Pinpoint the cell where the given text exists, returning its [X, Y] midpoint coordinate. 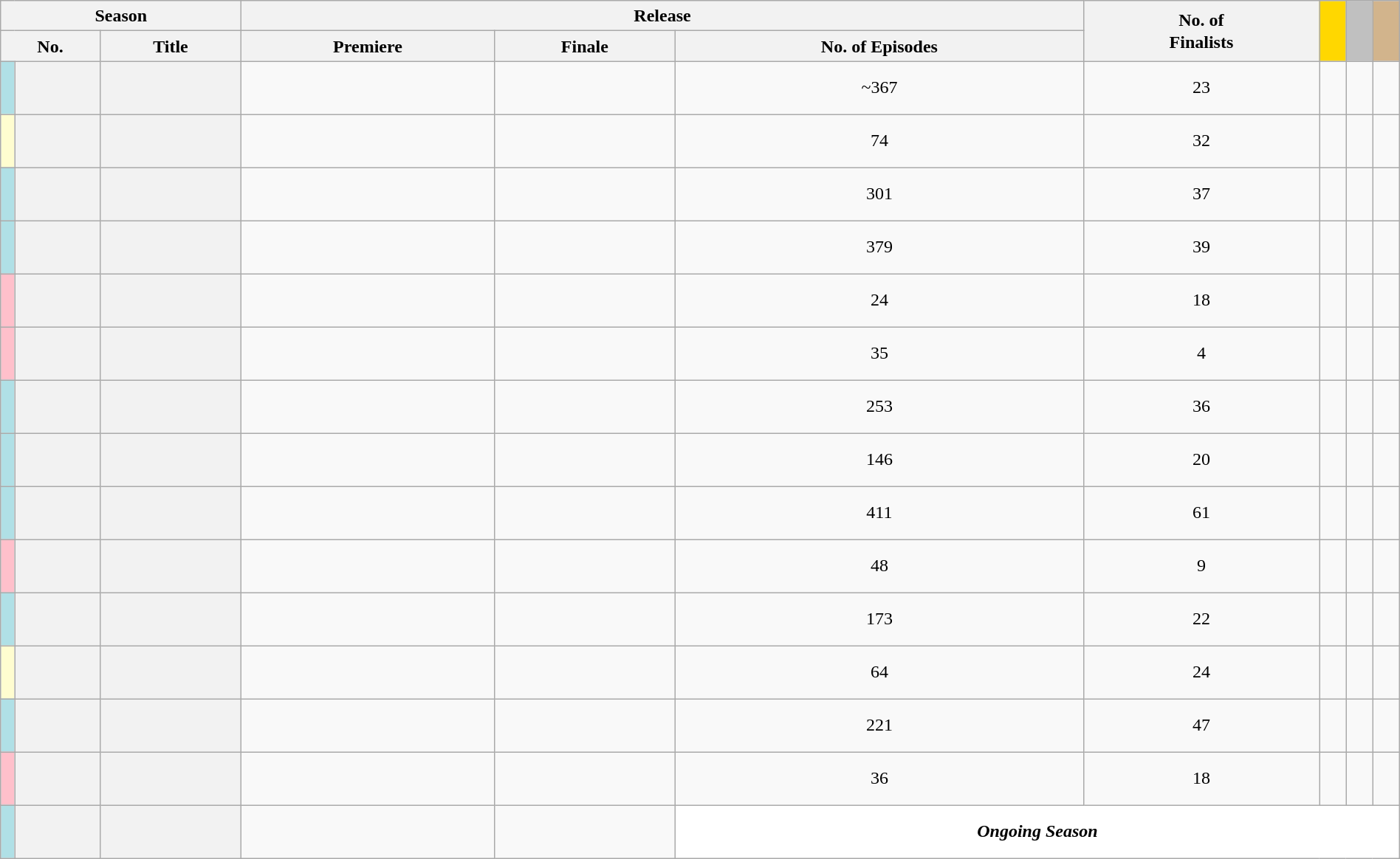
379 [880, 247]
64 [880, 672]
Ongoing Season [1038, 832]
173 [880, 619]
74 [880, 141]
9 [1201, 566]
48 [880, 566]
No. ofFinalists [1201, 31]
20 [1201, 460]
61 [1201, 513]
35 [880, 353]
221 [880, 725]
22 [1201, 619]
32 [1201, 141]
No. [50, 46]
~367 [880, 88]
301 [880, 194]
Title [171, 46]
Season [121, 16]
253 [880, 407]
39 [1201, 247]
4 [1201, 353]
Release [662, 16]
23 [1201, 88]
146 [880, 460]
37 [1201, 194]
Finale [585, 46]
411 [880, 513]
Premiere [368, 46]
47 [1201, 725]
No. of Episodes [880, 46]
